Pinpoint the cell where the given text exists, returning its (X, Y) midpoint coordinate. 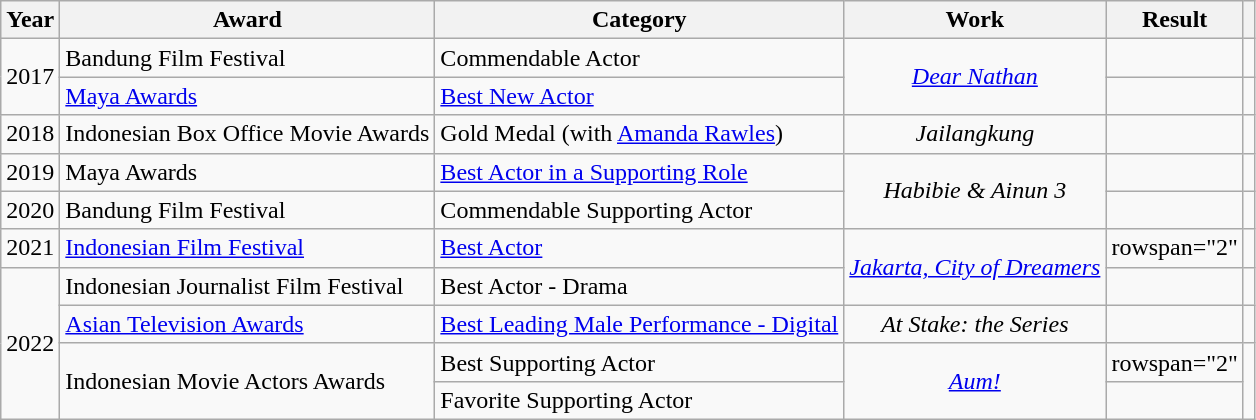
Asian Television Awards (248, 324)
Result (1175, 20)
Indonesian Journalist Film Festival (248, 286)
Best Supporting Actor (640, 362)
Best Actor - Drama (640, 286)
Year (30, 20)
Category (640, 20)
Indonesian Movie Actors Awards (248, 381)
Commendable Supporting Actor (640, 210)
Gold Medal (with Amanda Rawles) (640, 134)
Best Leading Male Performance - Digital (640, 324)
Aum! (975, 381)
Jailangkung (975, 134)
Best Actor (640, 248)
Commendable Actor (640, 58)
Indonesian Film Festival (248, 248)
2022 (30, 343)
Favorite Supporting Actor (640, 400)
2017 (30, 77)
At Stake: the Series (975, 324)
Award (248, 20)
Best New Actor (640, 96)
2018 (30, 134)
2020 (30, 210)
Dear Nathan (975, 77)
2019 (30, 172)
Indonesian Box Office Movie Awards (248, 134)
2021 (30, 248)
Work (975, 20)
Habibie & Ainun 3 (975, 191)
Best Actor in a Supporting Role (640, 172)
Jakarta, City of Dreamers (975, 267)
